Search for the cell housing the specified text and yield its (X, Y) center coordinate. 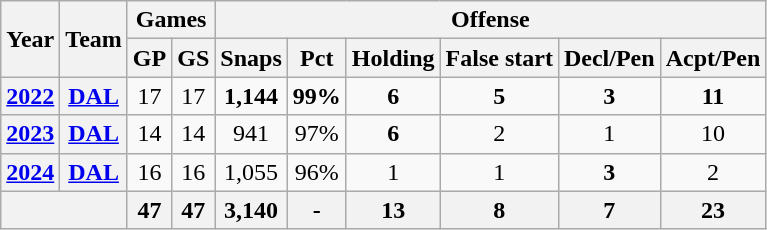
96% (316, 172)
GS (194, 58)
GP (149, 58)
Snaps (251, 58)
Pct (316, 58)
1,055 (251, 172)
Holding (393, 58)
99% (316, 96)
2022 (30, 96)
Offense (490, 20)
2023 (30, 134)
Year (30, 39)
5 (499, 96)
10 (713, 134)
Games (170, 20)
2024 (30, 172)
11 (713, 96)
7 (609, 210)
941 (251, 134)
23 (713, 210)
Decl/Pen (609, 58)
13 (393, 210)
8 (499, 210)
False start (499, 58)
97% (316, 134)
1,144 (251, 96)
Team (94, 39)
- (316, 210)
3,140 (251, 210)
Acpt/Pen (713, 58)
